From the cell containing the given text, extract its center point as [X, Y] coordinate. 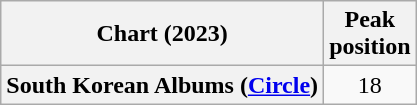
18 [370, 85]
Peakposition [370, 34]
Chart (2023) [162, 34]
South Korean Albums (Circle) [162, 85]
